Capture the cell that displays the provided text and extract its [x, y] central coordinate. 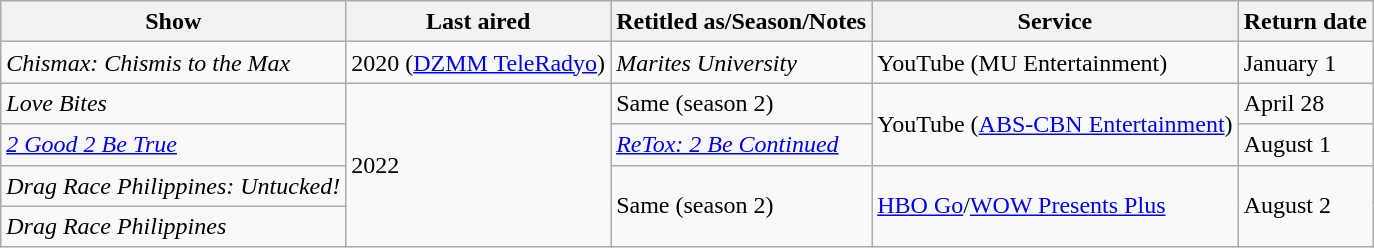
YouTube (ABS-CBN Entertainment) [1055, 124]
August 2 [1305, 206]
Chismax: Chismis to the Max [174, 62]
Retitled as/Season/Notes [742, 22]
Last aired [478, 22]
2022 [478, 165]
2 Good 2 Be True [174, 144]
January 1 [1305, 62]
April 28 [1305, 104]
2020 (DZMM TeleRadyo) [478, 62]
Marites University [742, 62]
Love Bites [174, 104]
Service [1055, 22]
YouTube (MU Entertainment) [1055, 62]
HBO Go/WOW Presents Plus [1055, 206]
Drag Race Philippines [174, 226]
August 1 [1305, 144]
Drag Race Philippines: Untucked! [174, 186]
Show [174, 22]
Return date [1305, 22]
ReTox: 2 Be Continued [742, 144]
